For the text-containing cell, return its midpoint in (X, Y) coordinate format. 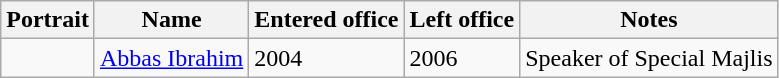
Speaker of Special Majlis (649, 58)
Portrait (48, 20)
Left office (462, 20)
Entered office (326, 20)
2006 (462, 58)
Name (171, 20)
2004 (326, 58)
Notes (649, 20)
Abbas Ibrahim (171, 58)
